Determine the [x, y] coordinate at the center of the cell enclosing the given text.  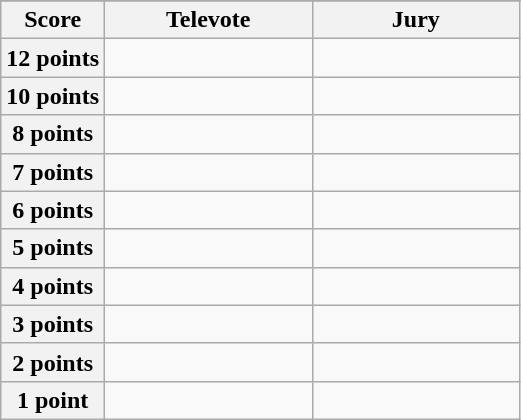
5 points [53, 248]
3 points [53, 324]
8 points [53, 134]
Televote [209, 20]
7 points [53, 172]
Jury [416, 20]
Score [53, 20]
4 points [53, 286]
2 points [53, 362]
12 points [53, 58]
6 points [53, 210]
10 points [53, 96]
1 point [53, 400]
